Return [X, Y] of the center of cell containing provided text 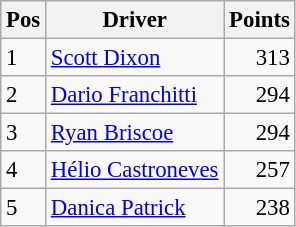
Driver [135, 20]
238 [260, 208]
Points [260, 20]
313 [260, 58]
5 [24, 208]
4 [24, 170]
Scott Dixon [135, 58]
Danica Patrick [135, 208]
Hélio Castroneves [135, 170]
1 [24, 58]
Ryan Briscoe [135, 133]
Dario Franchitti [135, 95]
3 [24, 133]
257 [260, 170]
Pos [24, 20]
2 [24, 95]
